Determine the (X, Y) coordinate at the center of the cell enclosing the given text.  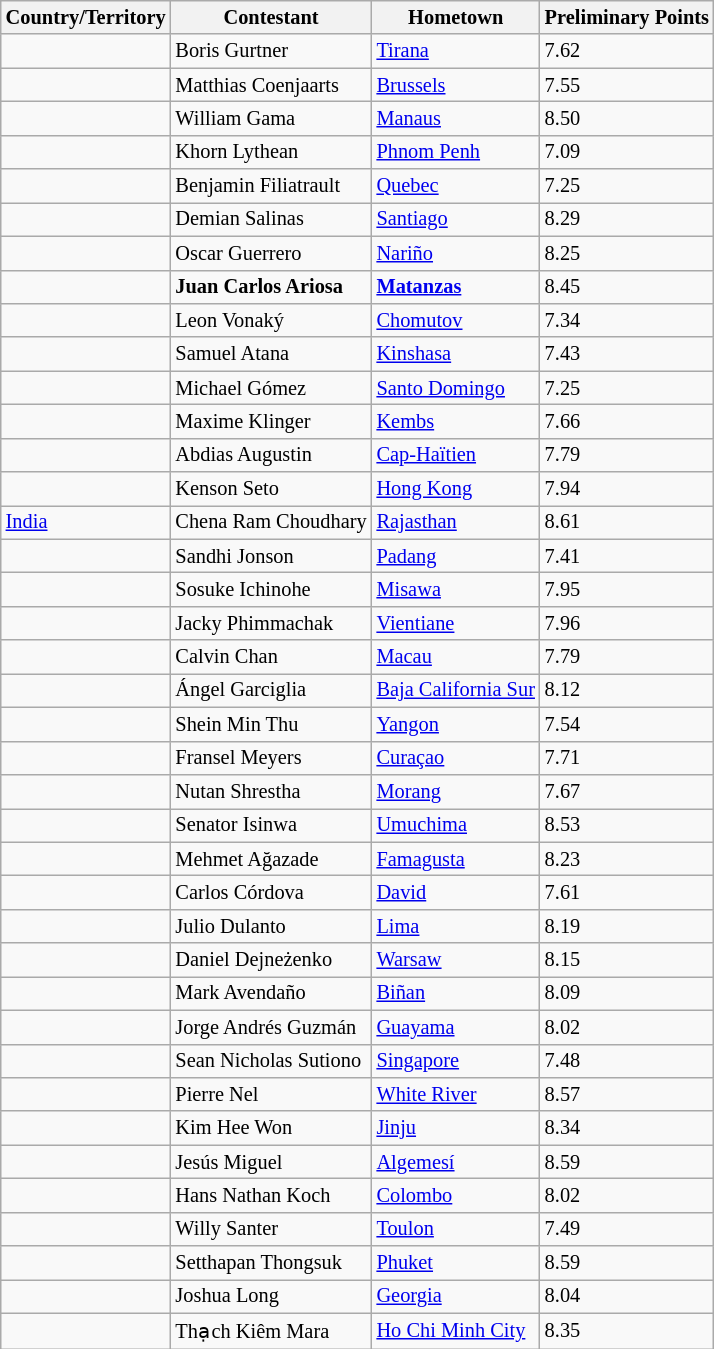
Samuel Atana (270, 354)
7.09 (627, 152)
Kinshasa (456, 354)
Lima (456, 926)
7.41 (627, 556)
Cap-Haïtien (456, 455)
8.57 (627, 1094)
Carlos Córdova (270, 892)
7.95 (627, 589)
Maxime Klinger (270, 421)
Matanzas (456, 287)
Curaçao (456, 758)
Kembs (456, 421)
Jinju (456, 1128)
Singapore (456, 1061)
Nariño (456, 253)
Hans Nathan Koch (270, 1195)
8.25 (627, 253)
Chomutov (456, 320)
Daniel Dejneżenko (270, 960)
7.67 (627, 791)
Padang (456, 556)
Guayama (456, 1027)
Jorge Andrés Guzmán (270, 1027)
Jacky Phimmachak (270, 623)
Hong Kong (456, 489)
Setthapan Thongsuk (270, 1263)
7.94 (627, 489)
Pierre Nel (270, 1094)
Mehmet Ağazade (270, 859)
Juan Carlos Ariosa (270, 287)
7.34 (627, 320)
7.71 (627, 758)
Macau (456, 657)
Vientiane (456, 623)
Algemesí (456, 1162)
Chena Ram Choudhary (270, 522)
8.12 (627, 690)
7.96 (627, 623)
Country/Territory (86, 17)
Morang (456, 791)
William Gama (270, 118)
8.35 (627, 1330)
Brussels (456, 85)
8.19 (627, 926)
Jesús Miguel (270, 1162)
Nutan Shrestha (270, 791)
Demian Salinas (270, 219)
Quebec (456, 186)
8.04 (627, 1296)
8.23 (627, 859)
8.34 (627, 1128)
8.61 (627, 522)
8.09 (627, 993)
Colombo (456, 1195)
Khorn Lythean (270, 152)
Abdias Augustin (270, 455)
Warsaw (456, 960)
7.66 (627, 421)
Contestant (270, 17)
7.49 (627, 1229)
Famagusta (456, 859)
Kim Hee Won (270, 1128)
8.50 (627, 118)
Sosuke Ichinohe (270, 589)
Boris Gurtner (270, 51)
Fransel Meyers (270, 758)
Sean Nicholas Sutiono (270, 1061)
8.15 (627, 960)
Michael Gómez (270, 388)
Thạch Kiêm Mara (270, 1330)
Preliminary Points (627, 17)
Senator Isinwa (270, 825)
Kenson Seto (270, 489)
Mark Avendaño (270, 993)
Umuchima (456, 825)
Matthias Coenjaarts (270, 85)
Baja California Sur (456, 690)
Tirana (456, 51)
Manaus (456, 118)
Misawa (456, 589)
Calvin Chan (270, 657)
Ho Chi Minh City (456, 1330)
7.61 (627, 892)
India (86, 522)
Benjamin Filiatrault (270, 186)
8.53 (627, 825)
Ángel Garciglia (270, 690)
Biñan (456, 993)
Shein Min Thu (270, 724)
Julio Dulanto (270, 926)
Rajasthan (456, 522)
Leon Vonaký (270, 320)
7.54 (627, 724)
8.45 (627, 287)
White River (456, 1094)
Santo Domingo (456, 388)
Willy Santer (270, 1229)
7.55 (627, 85)
7.48 (627, 1061)
7.43 (627, 354)
Joshua Long (270, 1296)
David (456, 892)
Santiago (456, 219)
Phnom Penh (456, 152)
Phuket (456, 1263)
Georgia (456, 1296)
Yangon (456, 724)
Hometown (456, 17)
7.62 (627, 51)
Oscar Guerrero (270, 253)
8.29 (627, 219)
Sandhi Jonson (270, 556)
Toulon (456, 1229)
